Locate the cell with the specified text and output its [X, Y] center coordinate. 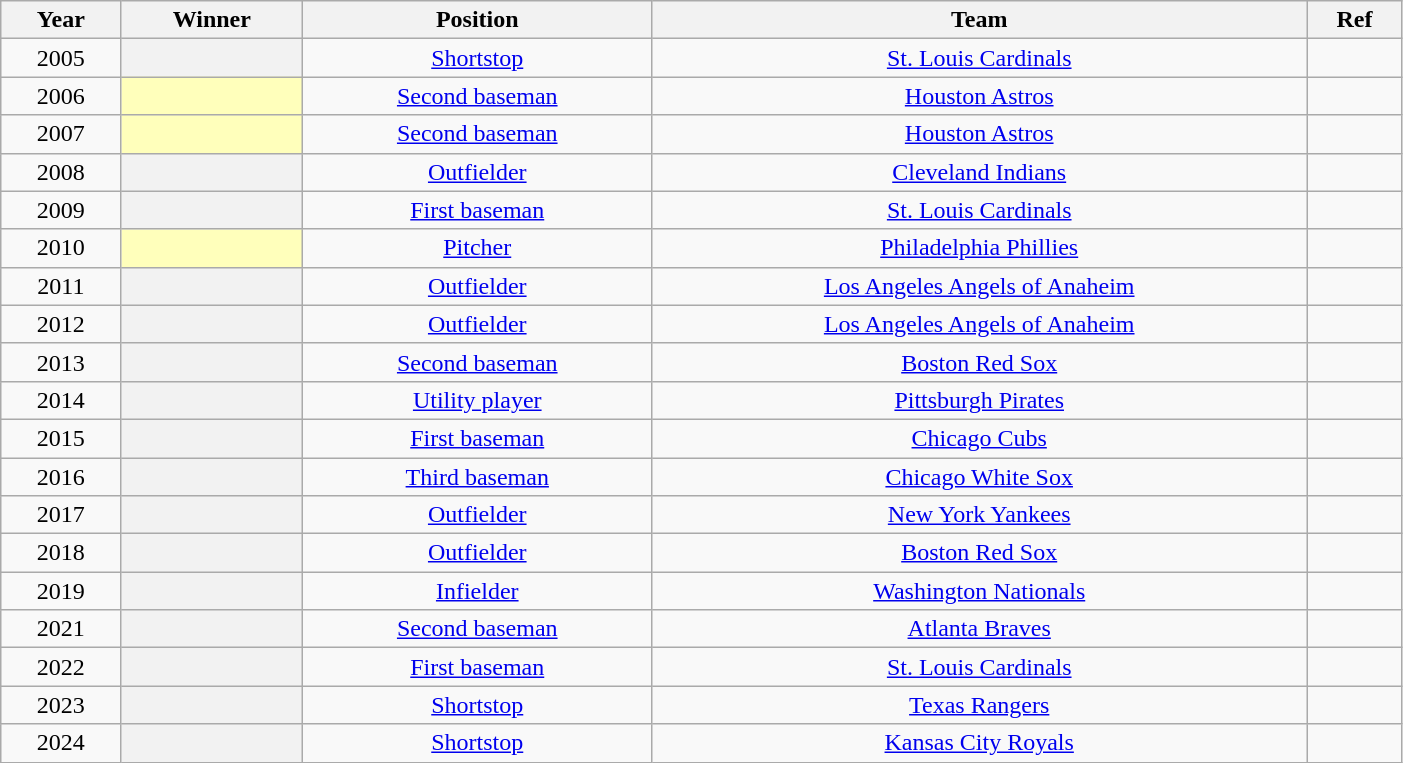
Texas Rangers [980, 705]
Position [478, 20]
Winner [212, 20]
Chicago Cubs [980, 438]
Pittsburgh Pirates [980, 400]
Chicago White Sox [980, 477]
2023 [61, 705]
Pitcher [478, 248]
2010 [61, 248]
Cleveland Indians [980, 172]
2024 [61, 743]
Third baseman [478, 477]
2011 [61, 286]
2008 [61, 172]
Philadelphia Phillies [980, 248]
2022 [61, 667]
2005 [61, 58]
2016 [61, 477]
Kansas City Royals [980, 743]
Atlanta Braves [980, 629]
2014 [61, 400]
2006 [61, 96]
Team [980, 20]
2018 [61, 553]
2017 [61, 515]
2021 [61, 629]
Infielder [478, 591]
2019 [61, 591]
Year [61, 20]
New York Yankees [980, 515]
2007 [61, 134]
Washington Nationals [980, 591]
2009 [61, 210]
Utility player [478, 400]
2015 [61, 438]
2013 [61, 362]
Ref [1354, 20]
2012 [61, 324]
